Locate the cell with the specified text and output its [x, y] center coordinate. 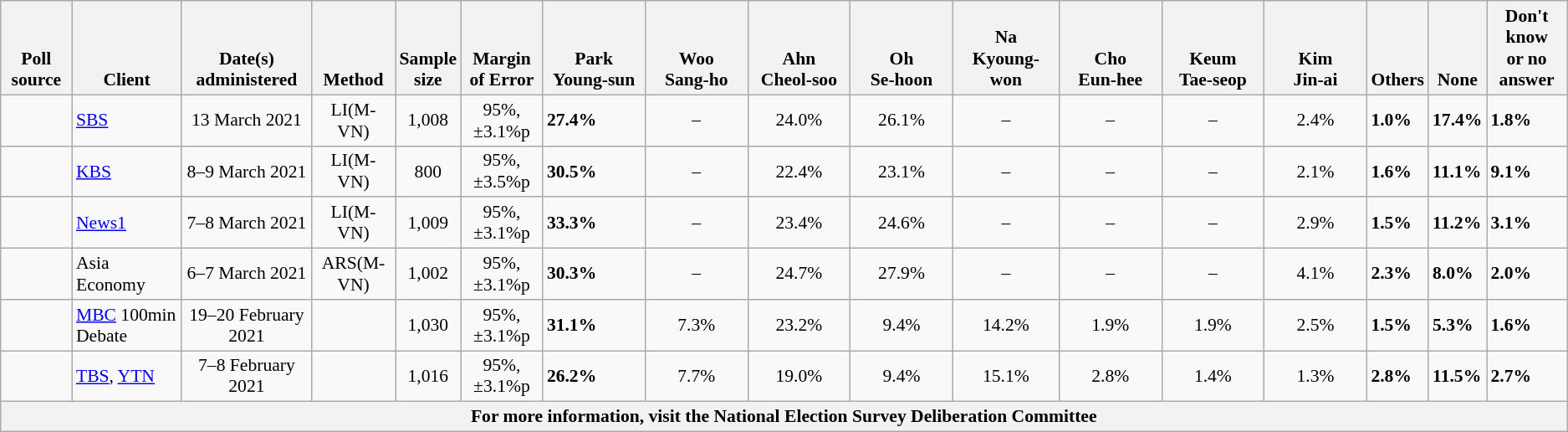
7–8 March 2021 [246, 223]
OhSe-hoon [901, 48]
1,009 [428, 223]
11.2% [1457, 223]
95%, ±3.5%p [502, 171]
6–7 March 2021 [246, 275]
23.1% [901, 171]
1.4% [1213, 377]
11.1% [1457, 171]
23.2% [799, 325]
2.9% [1316, 223]
1,030 [428, 325]
ARS(M-VN) [354, 275]
33.3% [594, 223]
2.7% [1527, 377]
News1 [127, 223]
MBC 100min Debate [127, 325]
ChoEun-hee [1111, 48]
2.0% [1527, 275]
23.4% [799, 223]
26.1% [901, 121]
For more information, visit the National Election Survey Deliberation Committee [784, 417]
11.5% [1457, 377]
1.0% [1397, 121]
800 [428, 171]
8.0% [1457, 275]
NaKyoung-won [1005, 48]
None [1457, 48]
1.8% [1527, 121]
7.7% [696, 377]
KeumTae-seop [1213, 48]
Date(s)administered [246, 48]
2.3% [1397, 275]
Samplesize [428, 48]
1,002 [428, 275]
Others [1397, 48]
31.1% [594, 325]
4.1% [1316, 275]
2.4% [1316, 121]
26.2% [594, 377]
13 March 2021 [246, 121]
17.4% [1457, 121]
KBS [127, 171]
24.7% [799, 275]
WooSang-ho [696, 48]
24.6% [901, 223]
TBS, YTN [127, 377]
30.3% [594, 275]
Method [354, 48]
14.2% [1005, 325]
8–9 March 2021 [246, 171]
30.5% [594, 171]
AhnCheol-soo [799, 48]
1,008 [428, 121]
15.1% [1005, 377]
3.1% [1527, 223]
Asia Economy [127, 275]
9.1% [1527, 171]
24.0% [799, 121]
27.9% [901, 275]
7.3% [696, 325]
Client [127, 48]
Poll source [37, 48]
ParkYoung-sun [594, 48]
Don't knowor no answer [1527, 48]
19.0% [799, 377]
7–8 February 2021 [246, 377]
Marginof Error [502, 48]
SBS [127, 121]
1,016 [428, 377]
19–20 February 2021 [246, 325]
5.3% [1457, 325]
2.5% [1316, 325]
27.4% [594, 121]
1.3% [1316, 377]
KimJin-ai [1316, 48]
2.1% [1316, 171]
22.4% [799, 171]
